Capture the cell that displays the provided text and extract its (X, Y) central coordinate. 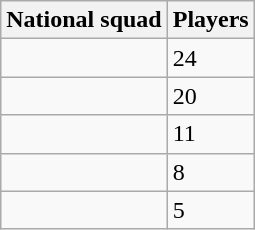
8 (210, 172)
11 (210, 134)
National squad (84, 20)
24 (210, 58)
20 (210, 96)
5 (210, 210)
Players (210, 20)
